Pinpoint the cell where the given text exists, returning its [x, y] midpoint coordinate. 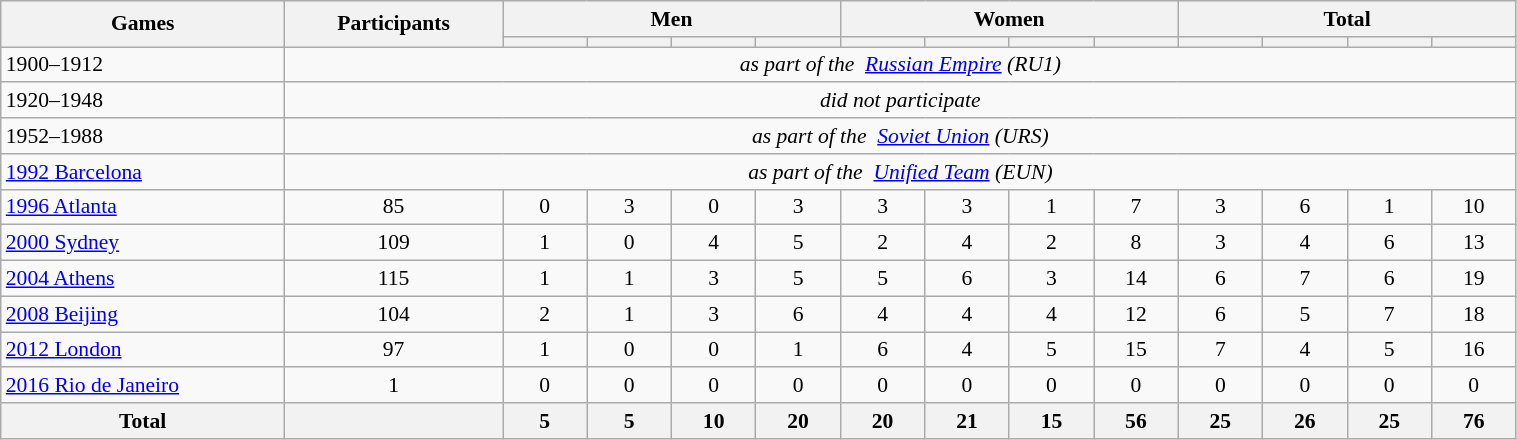
2012 London [143, 350]
Men [672, 19]
did not participate [900, 101]
as part of the Russian Empire (RU1) [900, 65]
109 [394, 243]
2004 Athens [143, 279]
as part of the Soviet Union (URS) [900, 136]
14 [1136, 279]
56 [1136, 421]
2016 Rio de Janeiro [143, 386]
2000 Sydney [143, 243]
13 [1474, 243]
Games [143, 24]
2008 Beijing [143, 314]
12 [1136, 314]
Participants [394, 24]
115 [394, 279]
Women [1009, 19]
1992 Barcelona [143, 172]
104 [394, 314]
85 [394, 207]
8 [1136, 243]
18 [1474, 314]
19 [1474, 279]
1920–1948 [143, 101]
76 [1474, 421]
16 [1474, 350]
as part of the Unified Team (EUN) [900, 172]
21 [967, 421]
1952–1988 [143, 136]
1996 Atlanta [143, 207]
97 [394, 350]
26 [1305, 421]
1900–1912 [143, 65]
